Identify which cell holds the provided text, then report its (x, y) central coordinate. 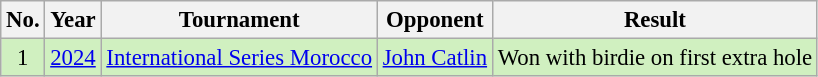
Tournament (239, 20)
1 (23, 58)
John Catlin (434, 58)
Opponent (434, 20)
2024 (73, 58)
Won with birdie on first extra hole (654, 58)
Result (654, 20)
No. (23, 20)
International Series Morocco (239, 58)
Year (73, 20)
